Detect which cell encompasses the target text, then output its (x, y) center coordinate. 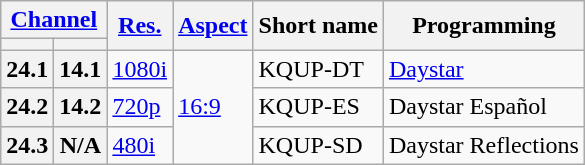
KQUP-DT (318, 69)
KQUP-ES (318, 107)
480i (140, 145)
N/A (80, 145)
1080i (140, 69)
14.2 (80, 107)
Programming (484, 26)
24.2 (28, 107)
Channel (54, 20)
Daystar Reflections (484, 145)
14.1 (80, 69)
Short name (318, 26)
KQUP-SD (318, 145)
24.3 (28, 145)
16:9 (213, 107)
Aspect (213, 26)
24.1 (28, 69)
Daystar (484, 69)
Daystar Español (484, 107)
Res. (140, 26)
720p (140, 107)
